Capture the cell that displays the provided text and extract its (x, y) central coordinate. 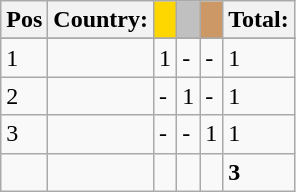
Total: (259, 20)
Country: (101, 20)
Pos (24, 20)
2 (24, 96)
